Provide the (X, Y) coordinate of the cell's center where the given text is located.  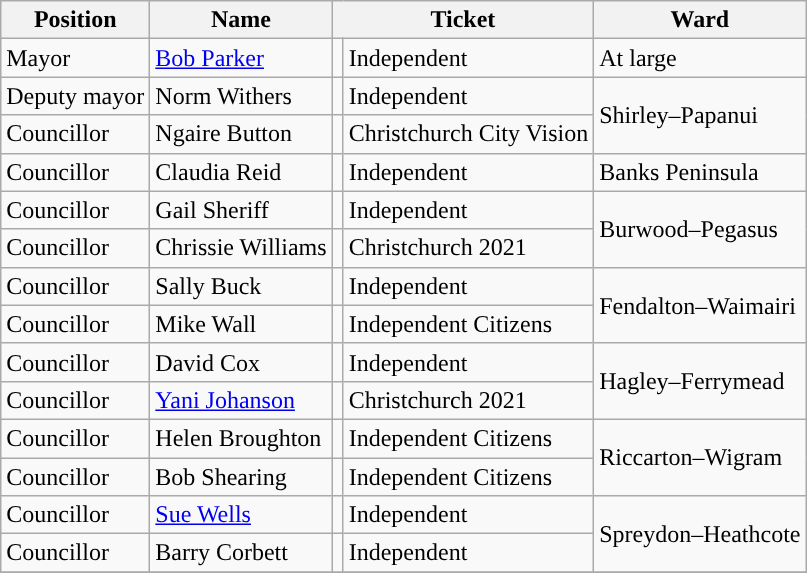
Mayor (76, 58)
Fendalton–Waimairi (700, 305)
Gail Sheriff (241, 210)
Christchurch City Vision (468, 134)
Helen Broughton (241, 438)
Burwood–Pegasus (700, 229)
Yani Johanson (241, 400)
Barry Corbett (241, 553)
Deputy mayor (76, 96)
Claudia Reid (241, 172)
Spreydon–Heathcote (700, 534)
Chrissie Williams (241, 248)
Banks Peninsula (700, 172)
Position (76, 20)
Bob Parker (241, 58)
Ward (700, 20)
Hagley–Ferrymead (700, 381)
Ticket (463, 20)
Sue Wells (241, 515)
At large (700, 58)
Norm Withers (241, 96)
Mike Wall (241, 324)
Shirley–Papanui (700, 115)
David Cox (241, 362)
Riccarton–Wigram (700, 457)
Sally Buck (241, 286)
Name (241, 20)
Ngaire Button (241, 134)
Bob Shearing (241, 477)
